From the cell containing the given text, extract its center point as [X, Y] coordinate. 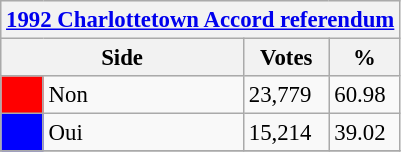
Votes [286, 58]
Non [143, 95]
23,779 [286, 95]
Oui [143, 133]
1992 Charlottetown Accord referendum [200, 20]
15,214 [286, 133]
39.02 [364, 133]
Side [122, 58]
60.98 [364, 95]
% [364, 58]
